Find where the given text appears and provide that cell's center as (X, Y) coordinate. 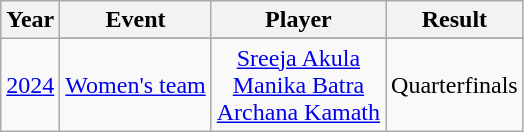
Women's team (136, 85)
2024 (30, 85)
Year (30, 20)
Quarterfinals (455, 85)
Player (298, 20)
Sreeja AkulaManika BatraArchana Kamath (298, 85)
Result (455, 20)
Event (136, 20)
